Capture the cell that displays the provided text and extract its (X, Y) central coordinate. 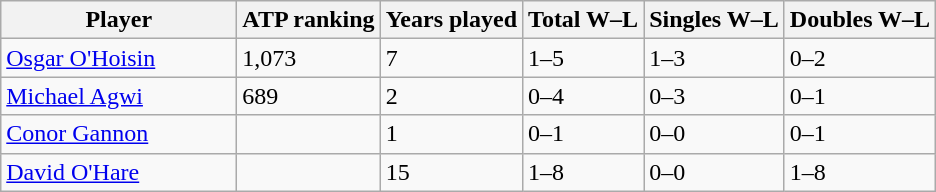
Total W–L (584, 20)
Conor Gannon (119, 134)
ATP ranking (308, 20)
1–3 (714, 58)
2 (451, 96)
Doubles W–L (860, 20)
Osgar O'Hoisin (119, 58)
1,073 (308, 58)
1–5 (584, 58)
David O'Hare (119, 172)
Player (119, 20)
0–4 (584, 96)
Singles W–L (714, 20)
689 (308, 96)
0–2 (860, 58)
Years played (451, 20)
1 (451, 134)
15 (451, 172)
0–3 (714, 96)
7 (451, 58)
Michael Agwi (119, 96)
